Return [X, Y] of the center of cell containing provided text 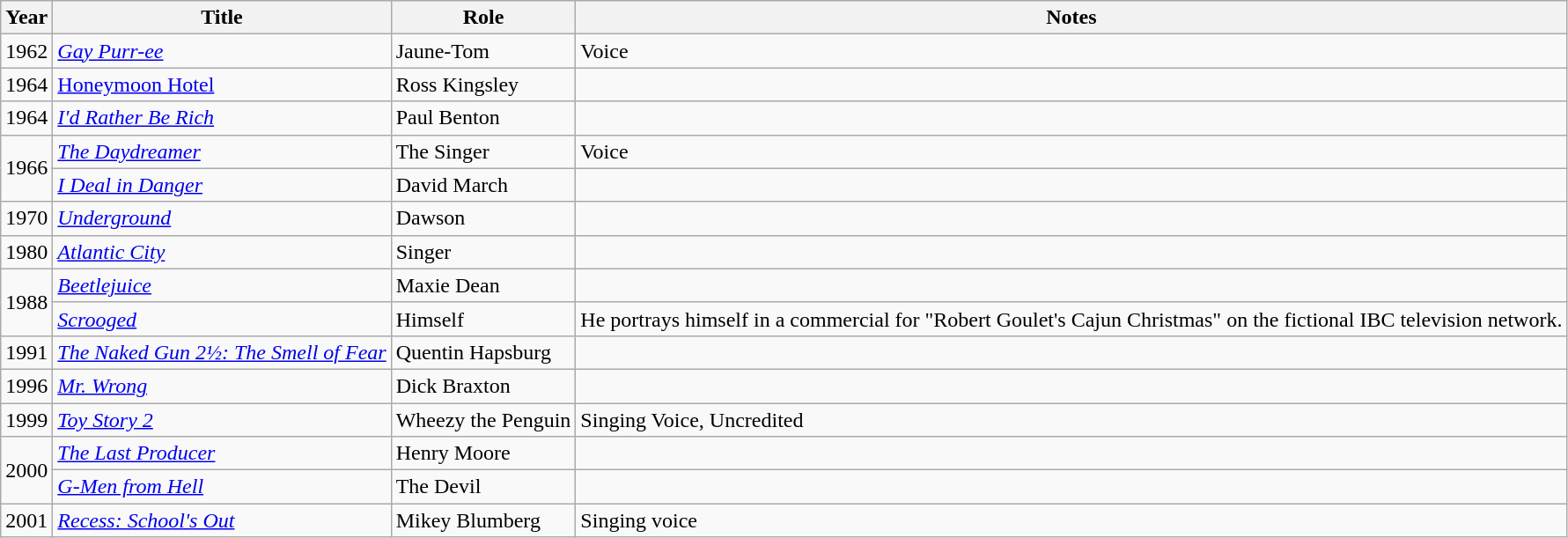
He portrays himself in a commercial for "Robert Goulet's Cajun Christmas" on the fictional IBC television network. [1071, 319]
The Naked Gun 2½: The Smell of Fear [222, 352]
The Daydreamer [222, 151]
Scrooged [222, 319]
The Last Producer [222, 453]
Underground [222, 218]
Paul Benton [483, 118]
2001 [26, 520]
1996 [26, 386]
Maxie Dean [483, 285]
Himself [483, 319]
Ross Kingsley [483, 85]
David March [483, 185]
Year [26, 18]
1980 [26, 252]
Henry Moore [483, 453]
1966 [26, 168]
Dawson [483, 218]
Mikey Blumberg [483, 520]
1962 [26, 51]
Mr. Wrong [222, 386]
Quentin Hapsburg [483, 352]
I Deal in Danger [222, 185]
Singing Voice, Uncredited [1071, 420]
Toy Story 2 [222, 420]
Wheezy the Penguin [483, 420]
2000 [26, 470]
Beetlejuice [222, 285]
I'd Rather Be Rich [222, 118]
Singing voice [1071, 520]
1988 [26, 302]
Honeymoon Hotel [222, 85]
Jaune-Tom [483, 51]
Notes [1071, 18]
The Singer [483, 151]
Dick Braxton [483, 386]
Singer [483, 252]
Title [222, 18]
The Devil [483, 487]
Gay Purr-ee [222, 51]
1999 [26, 420]
Role [483, 18]
1970 [26, 218]
G-Men from Hell [222, 487]
Recess: School's Out [222, 520]
1991 [26, 352]
Atlantic City [222, 252]
